For the text-containing cell, return its midpoint in (x, y) coordinate format. 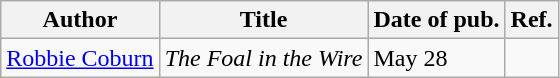
Date of pub. (436, 20)
Author (80, 20)
Ref. (532, 20)
Title (264, 20)
Robbie Coburn (80, 58)
The Foal in the Wire (264, 58)
May 28 (436, 58)
